Scan for the cell matching the given text and deliver its [x, y] coordinate at center. 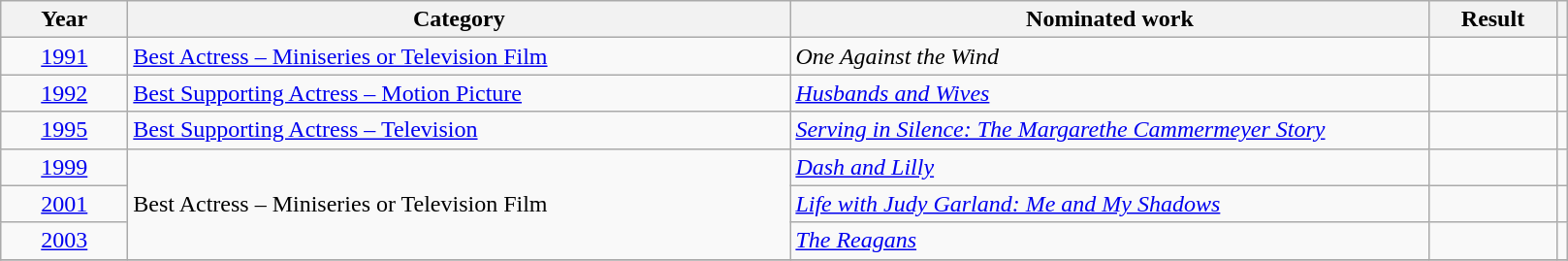
2003 [64, 241]
Nominated work [1109, 19]
Dash and Lilly [1109, 167]
Best Supporting Actress – Motion Picture [460, 93]
Husbands and Wives [1109, 93]
1999 [64, 167]
1992 [64, 93]
1991 [64, 56]
2001 [64, 204]
Life with Judy Garland: Me and My Shadows [1109, 204]
1995 [64, 130]
Result [1493, 19]
One Against the Wind [1109, 56]
Category [460, 19]
The Reagans [1109, 241]
Serving in Silence: The Margarethe Cammermeyer Story [1109, 130]
Year [64, 19]
Best Supporting Actress – Television [460, 130]
